Detect which cell encompasses the target text, then output its (X, Y) center coordinate. 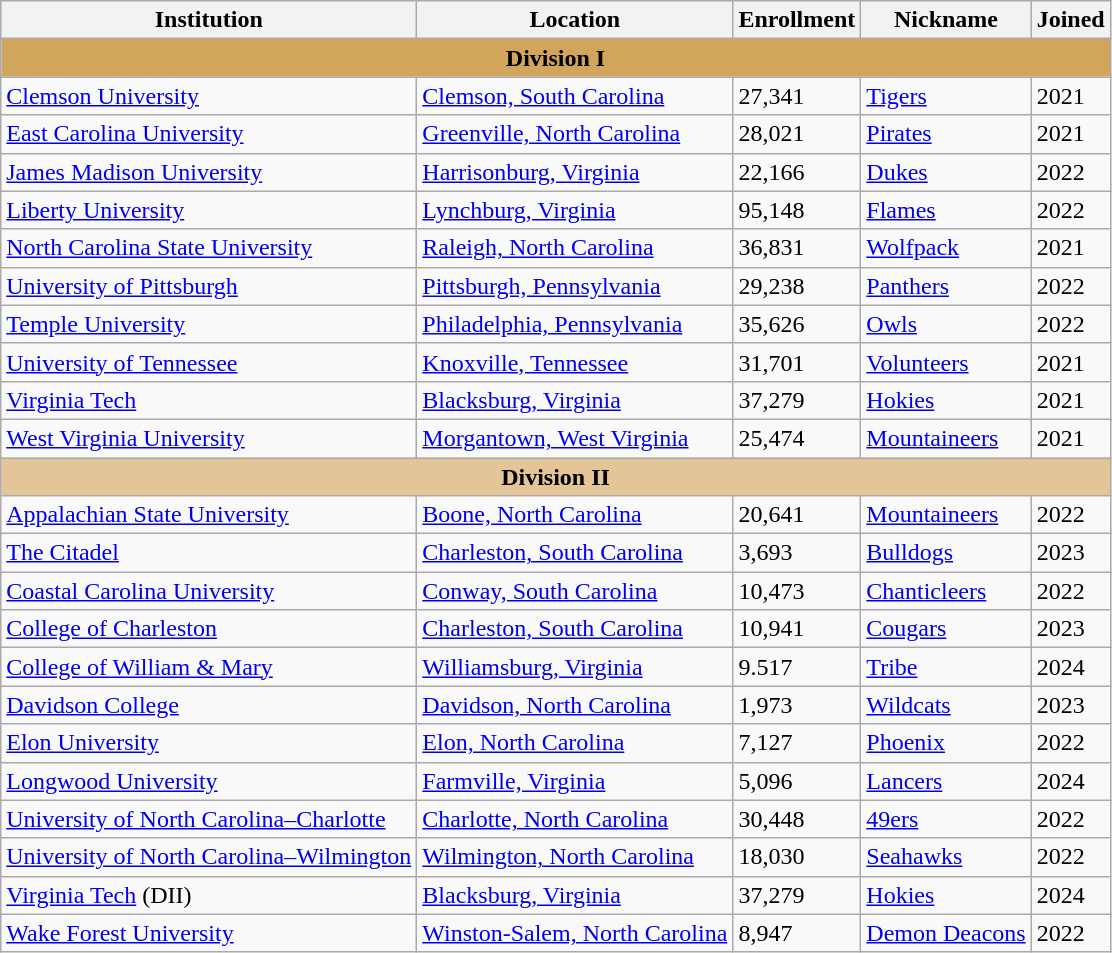
Charlotte, North Carolina (575, 819)
Virginia Tech (DII) (209, 895)
30,448 (797, 819)
7,127 (797, 743)
The Citadel (209, 553)
Clemson University (209, 96)
College of William & Mary (209, 667)
Nickname (946, 20)
Wilmington, North Carolina (575, 857)
28,021 (797, 134)
Raleigh, North Carolina (575, 248)
1,973 (797, 705)
Williamsburg, Virginia (575, 667)
Seahawks (946, 857)
Boone, North Carolina (575, 515)
Elon University (209, 743)
5,096 (797, 781)
Enrollment (797, 20)
Wolfpack (946, 248)
North Carolina State University (209, 248)
Institution (209, 20)
Davidson College (209, 705)
36,831 (797, 248)
Philadelphia, Pennsylvania (575, 324)
Demon Deacons (946, 933)
10,941 (797, 629)
8,947 (797, 933)
Liberty University (209, 210)
Panthers (946, 286)
Tribe (946, 667)
Pittsburgh, Pennsylvania (575, 286)
College of Charleston (209, 629)
Davidson, North Carolina (575, 705)
Clemson, South Carolina (575, 96)
James Madison University (209, 172)
35,626 (797, 324)
Knoxville, Tennessee (575, 362)
Conway, South Carolina (575, 591)
9.517 (797, 667)
Volunteers (946, 362)
Harrisonburg, Virginia (575, 172)
Farmville, Virginia (575, 781)
East Carolina University (209, 134)
22,166 (797, 172)
31,701 (797, 362)
West Virginia University (209, 438)
Phoenix (946, 743)
Tigers (946, 96)
10,473 (797, 591)
Virginia Tech (209, 400)
Wake Forest University (209, 933)
University of North Carolina–Charlotte (209, 819)
Winston-Salem, North Carolina (575, 933)
University of Tennessee (209, 362)
Location (575, 20)
25,474 (797, 438)
Pirates (946, 134)
Dukes (946, 172)
20,641 (797, 515)
18,030 (797, 857)
27,341 (797, 96)
Division II (556, 477)
3,693 (797, 553)
Morgantown, West Virginia (575, 438)
Joined (1070, 20)
Chanticleers (946, 591)
Bulldogs (946, 553)
University of North Carolina–Wilmington (209, 857)
Cougars (946, 629)
49ers (946, 819)
Flames (946, 210)
Longwood University (209, 781)
95,148 (797, 210)
Division I (556, 58)
University of Pittsburgh (209, 286)
Temple University (209, 324)
Lancers (946, 781)
Lynchburg, Virginia (575, 210)
Elon, North Carolina (575, 743)
Coastal Carolina University (209, 591)
Appalachian State University (209, 515)
Owls (946, 324)
29,238 (797, 286)
Wildcats (946, 705)
Greenville, North Carolina (575, 134)
